Output the (X, Y) coordinate of the center of the cell containing the given text.  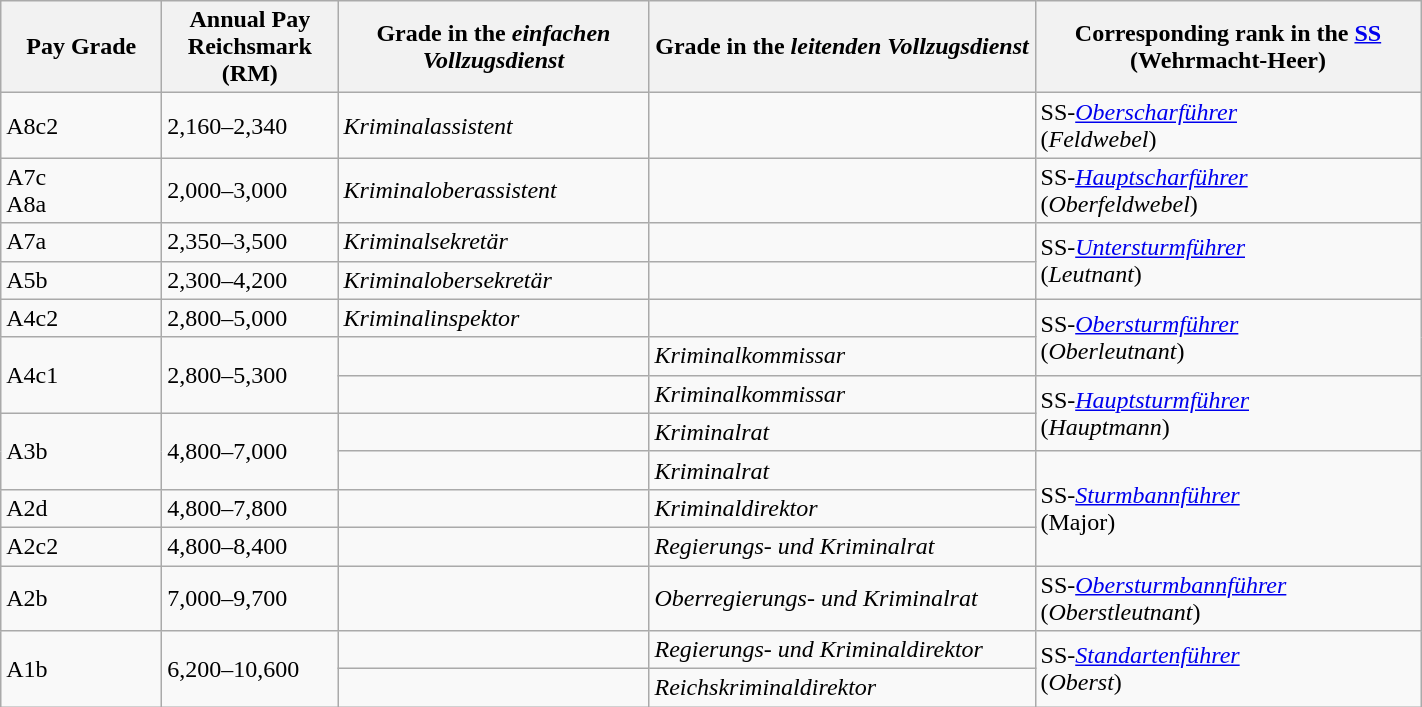
6,200–10,600 (250, 669)
Kriminaloberassistent (494, 190)
2,800–5,300 (250, 375)
Grade in the leitenden Vollzugsdienst (842, 47)
7,000–9,700 (250, 598)
SS-Obersturmbannführer(Oberstleutnant) (1228, 598)
SS-Hauptsturmführer(Hauptmann) (1228, 413)
SS-Sturmbannführer(Major) (1228, 508)
A4c2 (82, 318)
Corresponding rank in the SS (Wehrmacht-Heer) (1228, 47)
SS-Standartenführer (Oberst) (1228, 669)
Kriminalinspektor (494, 318)
Kriminalassistent (494, 126)
A7a (82, 242)
Kriminalsekretär (494, 242)
Regierungs- und Kriminalrat (842, 546)
4,800–8,400 (250, 546)
Kriminaldirektor (842, 508)
4,800–7,000 (250, 451)
Pay Grade (82, 47)
A2c2 (82, 546)
A3b (82, 451)
A2d (82, 508)
A4c1 (82, 375)
4,800–7,800 (250, 508)
SS-Untersturmführer(Leutnant) (1228, 261)
SS-Obersturmführer(Oberleutnant) (1228, 337)
Oberregierungs- und Kriminalrat (842, 598)
Annual PayReichsmark (RM) (250, 47)
2,160–2,340 (250, 126)
Grade in the einfachen Vollzugsdienst (494, 47)
2,800–5,000 (250, 318)
Kriminalobersekretär (494, 280)
A5b (82, 280)
2,300–4,200 (250, 280)
A8c2 (82, 126)
Regierungs- und Kriminaldirektor (842, 650)
2,000–3,000 (250, 190)
A1b (82, 669)
SS-Oberscharführer(Feldwebel) (1228, 126)
2,350–3,500 (250, 242)
Reichskriminaldirektor (842, 688)
SS-Hauptscharführer(Oberfeldwebel) (1228, 190)
A7cA8a (82, 190)
A2b (82, 598)
